For the text-containing cell, return its midpoint in [X, Y] coordinate format. 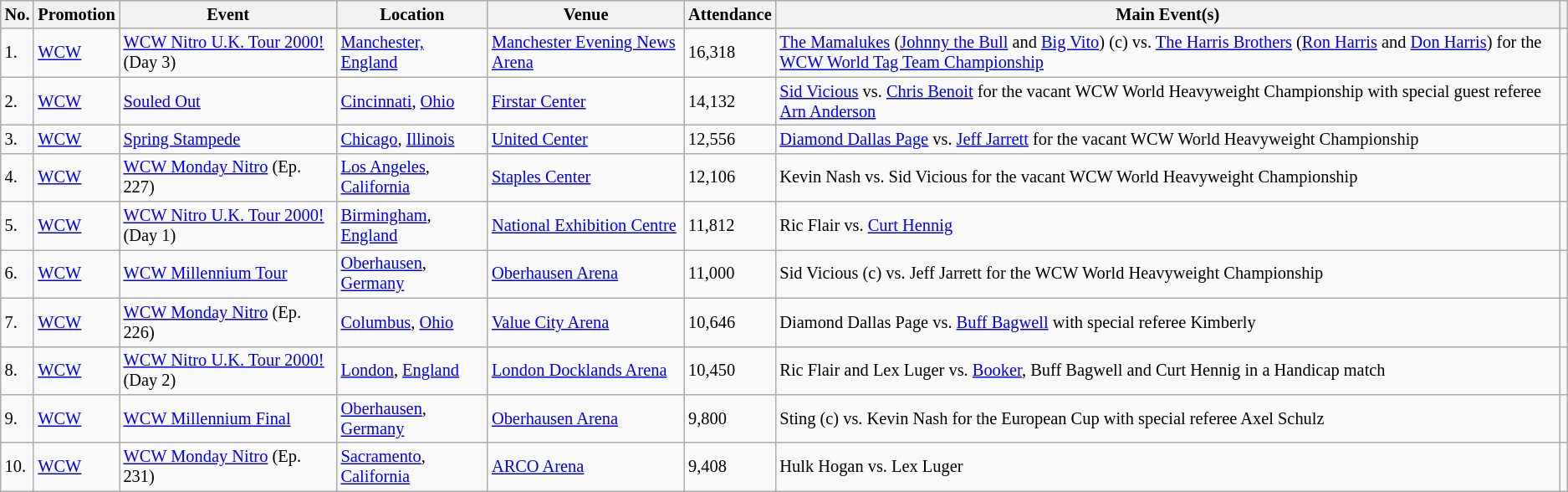
WCW Millennium Final [228, 418]
16,318 [729, 53]
Sid Vicious (c) vs. Jeff Jarrett for the WCW World Heavyweight Championship [1168, 274]
Sting (c) vs. Kevin Nash for the European Cup with special referee Axel Schulz [1168, 418]
WCW Nitro U.K. Tour 2000! (Day 3) [228, 53]
Spring Stampede [228, 139]
Attendance [729, 14]
8. [18, 371]
Hulk Hogan vs. Lex Luger [1168, 467]
WCW Monday Nitro (Ep. 231) [228, 467]
Staples Center [585, 177]
10,450 [729, 371]
Event [228, 14]
Cincinnati, Ohio [412, 101]
Diamond Dallas Page vs. Buff Bagwell with special referee Kimberly [1168, 322]
WCW Monday Nitro (Ep. 227) [228, 177]
Ric Flair vs. Curt Hennig [1168, 226]
Diamond Dallas Page vs. Jeff Jarrett for the vacant WCW World Heavyweight Championship [1168, 139]
Location [412, 14]
7. [18, 322]
Birmingham, England [412, 226]
Manchester Evening News Arena [585, 53]
London Docklands Arena [585, 371]
Sacramento, California [412, 467]
United Center [585, 139]
Los Angeles, California [412, 177]
11,812 [729, 226]
No. [18, 14]
WCW Monday Nitro (Ep. 226) [228, 322]
10,646 [729, 322]
WCW Nitro U.K. Tour 2000! (Day 2) [228, 371]
2. [18, 101]
3. [18, 139]
9. [18, 418]
12,556 [729, 139]
Columbus, Ohio [412, 322]
Ric Flair and Lex Luger vs. Booker, Buff Bagwell and Curt Hennig in a Handicap match [1168, 371]
ARCO Arena [585, 467]
WCW Millennium Tour [228, 274]
Kevin Nash vs. Sid Vicious for the vacant WCW World Heavyweight Championship [1168, 177]
The Mamalukes (Johnny the Bull and Big Vito) (c) vs. The Harris Brothers (Ron Harris and Don Harris) for the WCW World Tag Team Championship [1168, 53]
Manchester, England [412, 53]
12,106 [729, 177]
5. [18, 226]
WCW Nitro U.K. Tour 2000! (Day 1) [228, 226]
6. [18, 274]
11,000 [729, 274]
14,132 [729, 101]
Souled Out [228, 101]
4. [18, 177]
10. [18, 467]
9,800 [729, 418]
Sid Vicious vs. Chris Benoit for the vacant WCW World Heavyweight Championship with special guest referee Arn Anderson [1168, 101]
Venue [585, 14]
Value City Arena [585, 322]
Firstar Center [585, 101]
9,408 [729, 467]
Main Event(s) [1168, 14]
National Exhibition Centre [585, 226]
London, England [412, 371]
1. [18, 53]
Promotion [76, 14]
Chicago, Illinois [412, 139]
